From the cell containing the given text, extract its center point as [x, y] coordinate. 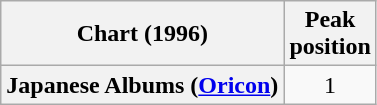
Peak position [330, 34]
Japanese Albums (Oricon) [142, 85]
1 [330, 85]
Chart (1996) [142, 34]
